Scan for the cell matching the given text and deliver its (x, y) coordinate at center. 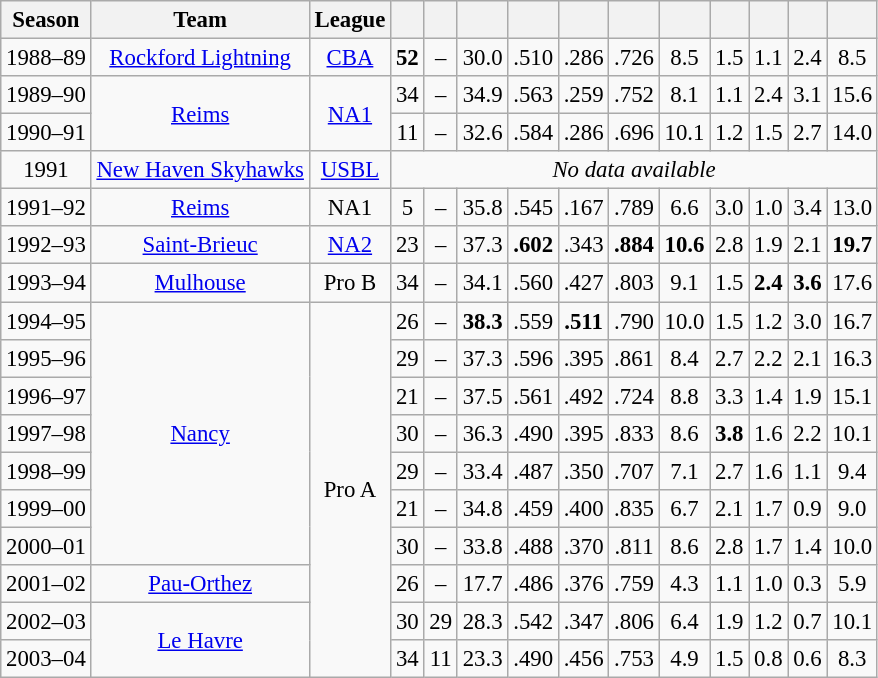
.347 (583, 621)
1997–98 (46, 433)
3.8 (730, 433)
0.3 (808, 584)
4.9 (684, 659)
34.9 (482, 95)
0.8 (768, 659)
1991 (46, 170)
2003–04 (46, 659)
.790 (634, 321)
3.1 (808, 95)
6.7 (684, 509)
9.0 (852, 509)
.486 (533, 584)
1994–95 (46, 321)
.584 (533, 133)
16.7 (852, 321)
.561 (533, 396)
17.7 (482, 584)
15.1 (852, 396)
.811 (634, 546)
.427 (583, 283)
1988–89 (46, 58)
16.3 (852, 358)
.759 (634, 584)
.563 (533, 95)
Season (46, 20)
.510 (533, 58)
.456 (583, 659)
17.6 (852, 283)
USBL (350, 170)
10.6 (684, 245)
.861 (634, 358)
32.6 (482, 133)
.596 (533, 358)
1999–00 (46, 509)
Team (200, 20)
.343 (583, 245)
Pau-Orthez (200, 584)
.753 (634, 659)
8.1 (684, 95)
0.6 (808, 659)
Le Havre (200, 640)
No data available (634, 170)
30.0 (482, 58)
.696 (634, 133)
.884 (634, 245)
Pro A (350, 490)
.488 (533, 546)
37.5 (482, 396)
.752 (634, 95)
8.3 (852, 659)
.167 (583, 208)
Saint-Brieuc (200, 245)
1993–94 (46, 283)
1991–92 (46, 208)
.803 (634, 283)
1998–99 (46, 471)
Pro B (350, 283)
3.6 (808, 283)
1995–96 (46, 358)
23 (408, 245)
13.0 (852, 208)
Mulhouse (200, 283)
.724 (634, 396)
.487 (533, 471)
1996–97 (46, 396)
.370 (583, 546)
.559 (533, 321)
3.3 (730, 396)
15.6 (852, 95)
Nancy (200, 434)
5.9 (852, 584)
1990–91 (46, 133)
New Haven Skyhawks (200, 170)
.835 (634, 509)
9.1 (684, 283)
34.8 (482, 509)
.511 (583, 321)
28.3 (482, 621)
.833 (634, 433)
.560 (533, 283)
9.4 (852, 471)
1992–93 (46, 245)
36.3 (482, 433)
14.0 (852, 133)
6.6 (684, 208)
8.4 (684, 358)
52 (408, 58)
8.8 (684, 396)
38.3 (482, 321)
.707 (634, 471)
Rockford Lightning (200, 58)
2002–03 (46, 621)
34.1 (482, 283)
2000–01 (46, 546)
6.4 (684, 621)
4.3 (684, 584)
.459 (533, 509)
23.3 (482, 659)
CBA (350, 58)
19.7 (852, 245)
33.8 (482, 546)
3.4 (808, 208)
.542 (533, 621)
.545 (533, 208)
League (350, 20)
35.8 (482, 208)
.806 (634, 621)
.259 (583, 95)
NA2 (350, 245)
.726 (634, 58)
.376 (583, 584)
0.9 (808, 509)
5 (408, 208)
.492 (583, 396)
.789 (634, 208)
1989–90 (46, 95)
33.4 (482, 471)
7.1 (684, 471)
.350 (583, 471)
.602 (533, 245)
0.7 (808, 621)
2001–02 (46, 584)
.400 (583, 509)
